Search for the cell housing the specified text and yield its (X, Y) center coordinate. 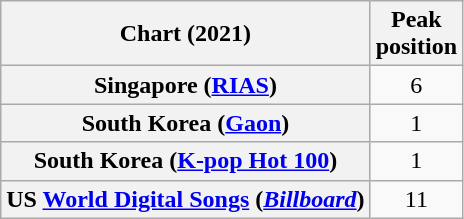
6 (416, 85)
Chart (2021) (186, 34)
South Korea (Gaon) (186, 123)
Peakposition (416, 34)
US World Digital Songs (Billboard) (186, 199)
South Korea (K-pop Hot 100) (186, 161)
Singapore (RIAS) (186, 85)
11 (416, 199)
